Provide the (x, y) coordinate of the cell's center where the given text is located.  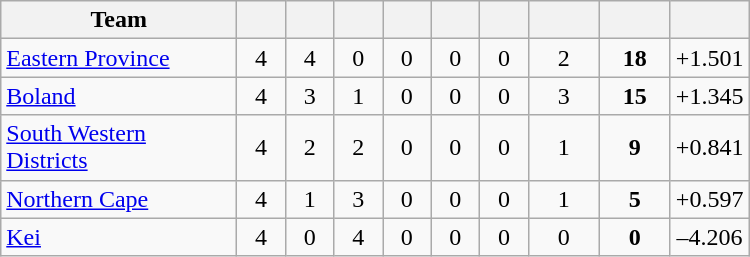
5 (634, 199)
Boland (119, 96)
+0.841 (710, 148)
9 (634, 148)
Eastern Province (119, 58)
+1.501 (710, 58)
South Western Districts (119, 148)
+0.597 (710, 199)
18 (634, 58)
Team (119, 20)
+1.345 (710, 96)
Northern Cape (119, 199)
–4.206 (710, 237)
Kei (119, 237)
15 (634, 96)
